Pinpoint the cell where the given text exists, returning its [X, Y] midpoint coordinate. 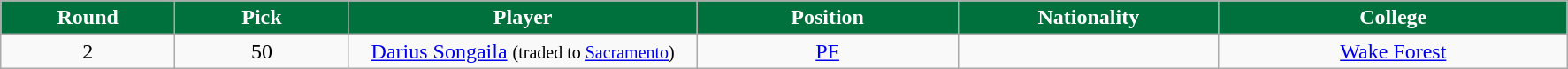
2 [88, 51]
Wake Forest [1393, 51]
50 [262, 51]
College [1393, 18]
Player [523, 18]
Nationality [1088, 18]
Round [88, 18]
PF [828, 51]
Position [828, 18]
Darius Songaila (traded to Sacramento) [523, 51]
Pick [262, 18]
